For the text-containing cell, return its midpoint in [x, y] coordinate format. 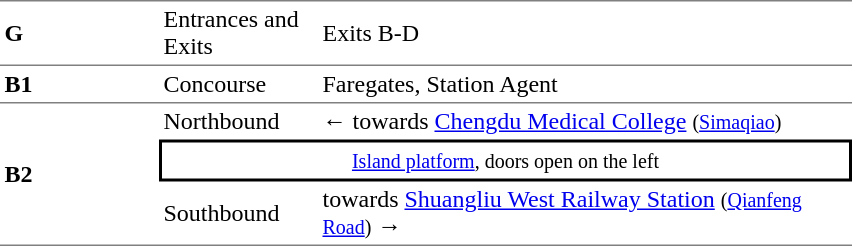
Exits B-D [585, 33]
B2 [80, 175]
towards Shuangliu West Railway Station (Qianfeng Road) → [585, 214]
Southbound [238, 214]
Faregates, Station Agent [585, 85]
B1 [80, 85]
Concourse [238, 85]
Northbound [238, 122]
G [80, 33]
Island platform, doors open on the left [506, 161]
Entrances and Exits [238, 33]
← towards Chengdu Medical College (Simaqiao) [585, 122]
